Determine the [x, y] coordinate at the center of the cell enclosing the given text.  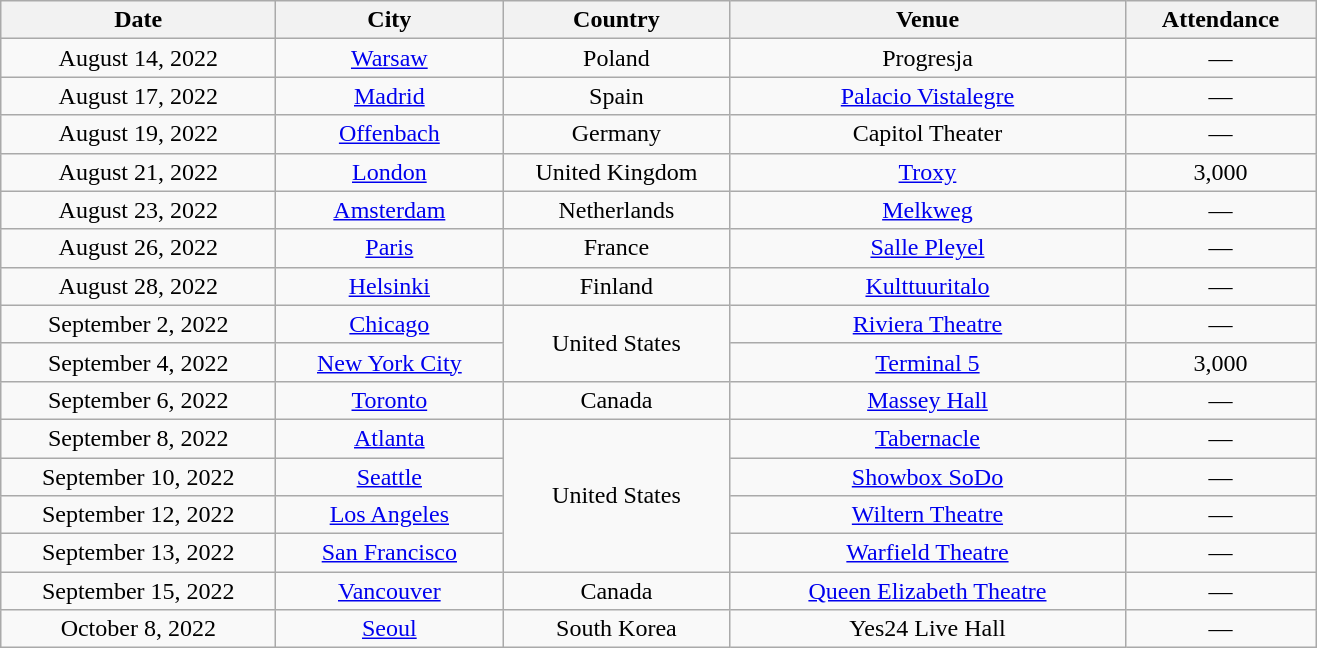
Atlanta [390, 438]
Finland [616, 286]
Melkweg [928, 210]
City [390, 20]
Offenbach [390, 134]
October 8, 2022 [138, 629]
August 14, 2022 [138, 58]
Country [616, 20]
France [616, 248]
Seattle [390, 477]
Attendance [1220, 20]
August 21, 2022 [138, 172]
Showbox SoDo [928, 477]
Capitol Theater [928, 134]
Venue [928, 20]
August 23, 2022 [138, 210]
Warfield Theatre [928, 553]
Los Angeles [390, 515]
August 28, 2022 [138, 286]
Vancouver [390, 591]
September 2, 2022 [138, 324]
London [390, 172]
Paris [390, 248]
Netherlands [616, 210]
Queen Elizabeth Theatre [928, 591]
Warsaw [390, 58]
Poland [616, 58]
Spain [616, 96]
Toronto [390, 400]
Wiltern Theatre [928, 515]
Madrid [390, 96]
September 8, 2022 [138, 438]
September 12, 2022 [138, 515]
Helsinki [390, 286]
New York City [390, 362]
August 26, 2022 [138, 248]
Kulttuuritalo [928, 286]
September 15, 2022 [138, 591]
Seoul [390, 629]
San Francisco [390, 553]
September 4, 2022 [138, 362]
August 17, 2022 [138, 96]
Salle Pleyel [928, 248]
Chicago [390, 324]
Date [138, 20]
September 10, 2022 [138, 477]
Tabernacle [928, 438]
Terminal 5 [928, 362]
Germany [616, 134]
Amsterdam [390, 210]
September 6, 2022 [138, 400]
Massey Hall [928, 400]
August 19, 2022 [138, 134]
September 13, 2022 [138, 553]
Progresja [928, 58]
United Kingdom [616, 172]
Palacio Vistalegre [928, 96]
Riviera Theatre [928, 324]
South Korea [616, 629]
Yes24 Live Hall [928, 629]
Troxy [928, 172]
